Find where the given text appears and provide that cell's center as [x, y] coordinate. 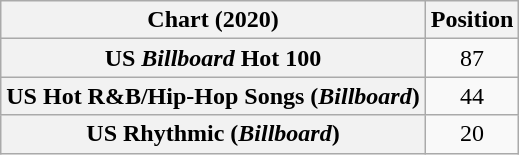
US Billboard Hot 100 [213, 58]
87 [472, 58]
US Rhythmic (Billboard) [213, 134]
Chart (2020) [213, 20]
44 [472, 96]
US Hot R&B/Hip-Hop Songs (Billboard) [213, 96]
Position [472, 20]
20 [472, 134]
